Provide the (X, Y) coordinate of the cell's center where the given text is located.  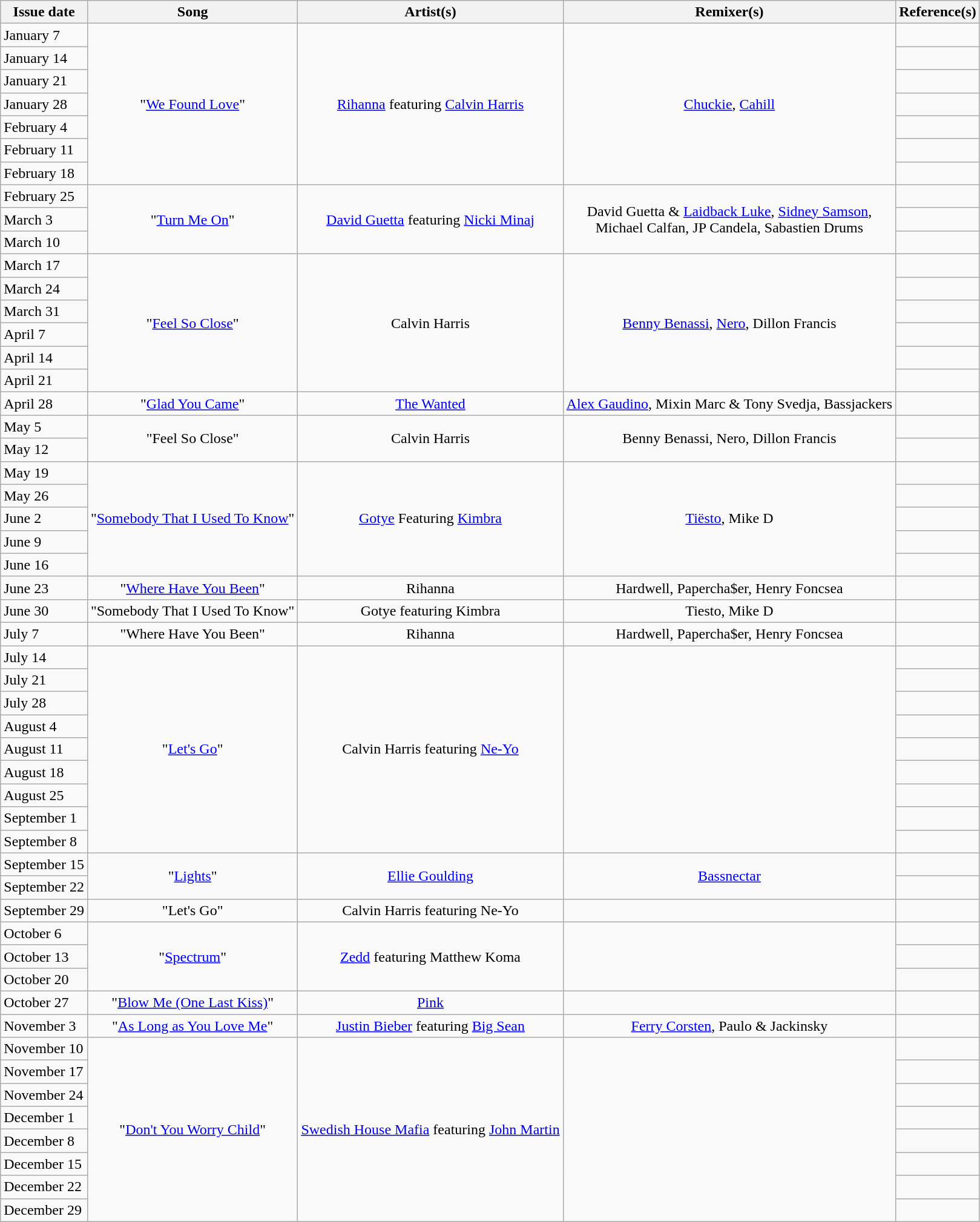
November 10 (44, 1049)
February 4 (44, 127)
September 22 (44, 887)
"Spectrum" (192, 956)
"We Found Love" (192, 104)
March 17 (44, 265)
May 19 (44, 473)
August 4 (44, 726)
May 26 (44, 496)
July 21 (44, 680)
May 5 (44, 427)
"Glad You Came" (192, 404)
May 12 (44, 450)
August 18 (44, 772)
September 29 (44, 910)
Rihanna featuring Calvin Harris (430, 104)
January 28 (44, 104)
Ellie Goulding (430, 876)
January 14 (44, 58)
November 24 (44, 1095)
March 10 (44, 242)
Pink (430, 1002)
September 1 (44, 818)
Swedish House Mafia featuring John Martin (430, 1129)
July 7 (44, 634)
Reference(s) (938, 12)
August 11 (44, 749)
June 30 (44, 611)
June 9 (44, 542)
David Guetta featuring Nicki Minaj (430, 219)
Justin Bieber featuring Big Sean (430, 1026)
August 25 (44, 795)
Ferry Corsten, Paulo & Jackinsky (729, 1026)
September 15 (44, 864)
Remixer(s) (729, 12)
April 14 (44, 358)
October 20 (44, 979)
July 14 (44, 657)
June 16 (44, 565)
December 22 (44, 1187)
December 8 (44, 1141)
November 17 (44, 1072)
April 7 (44, 335)
Issue date (44, 12)
February 18 (44, 173)
Song (192, 12)
September 8 (44, 841)
December 1 (44, 1118)
Zedd featuring Matthew Koma (430, 956)
Chuckie, Cahill (729, 104)
October 13 (44, 956)
March 3 (44, 219)
Tiësto, Mike D (729, 519)
April 21 (44, 381)
"Blow Me (One Last Kiss)" (192, 1002)
Gotye featuring Kimbra (430, 611)
October 27 (44, 1002)
December 29 (44, 1210)
June 23 (44, 588)
December 15 (44, 1164)
Bassnectar (729, 876)
"Lights" (192, 876)
"As Long as You Love Me" (192, 1026)
"Don't You Worry Child" (192, 1129)
Tiesto, Mike D (729, 611)
March 24 (44, 289)
Artist(s) (430, 12)
July 28 (44, 703)
February 11 (44, 150)
January 7 (44, 35)
February 25 (44, 196)
June 2 (44, 519)
October 6 (44, 933)
Alex Gaudino, Mixin Marc & Tony Svedja, Bassjackers (729, 404)
April 28 (44, 404)
"Turn Me On" (192, 219)
November 3 (44, 1026)
Gotye Featuring Kimbra (430, 519)
The Wanted (430, 404)
January 21 (44, 81)
David Guetta & Laidback Luke, Sidney Samson, Michael Calfan, JP Candela, Sabastien Drums (729, 219)
March 31 (44, 312)
